From the cell containing the given text, extract its center point as [X, Y] coordinate. 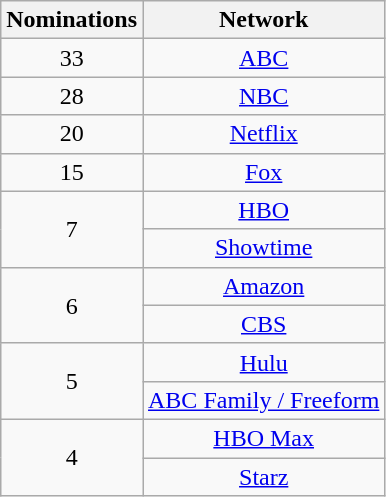
ABC [263, 58]
Starz [263, 477]
15 [72, 172]
4 [72, 457]
Netflix [263, 134]
5 [72, 381]
6 [72, 305]
Fox [263, 172]
28 [72, 96]
HBO Max [263, 438]
NBC [263, 96]
ABC Family / Freeform [263, 400]
CBS [263, 324]
7 [72, 229]
33 [72, 58]
Nominations [72, 20]
Showtime [263, 248]
Amazon [263, 286]
Hulu [263, 362]
Network [263, 20]
HBO [263, 210]
20 [72, 134]
